Identify which cell holds the provided text, then report its (X, Y) central coordinate. 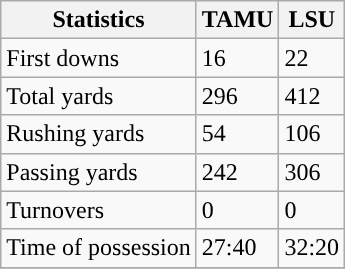
296 (238, 96)
First downs (99, 58)
22 (312, 58)
LSU (312, 20)
242 (238, 172)
Turnovers (99, 210)
TAMU (238, 20)
Passing yards (99, 172)
412 (312, 96)
Statistics (99, 20)
306 (312, 172)
32:20 (312, 248)
54 (238, 134)
27:40 (238, 248)
Total yards (99, 96)
Rushing yards (99, 134)
Time of possession (99, 248)
16 (238, 58)
106 (312, 134)
